Capture the cell that displays the provided text and extract its (x, y) central coordinate. 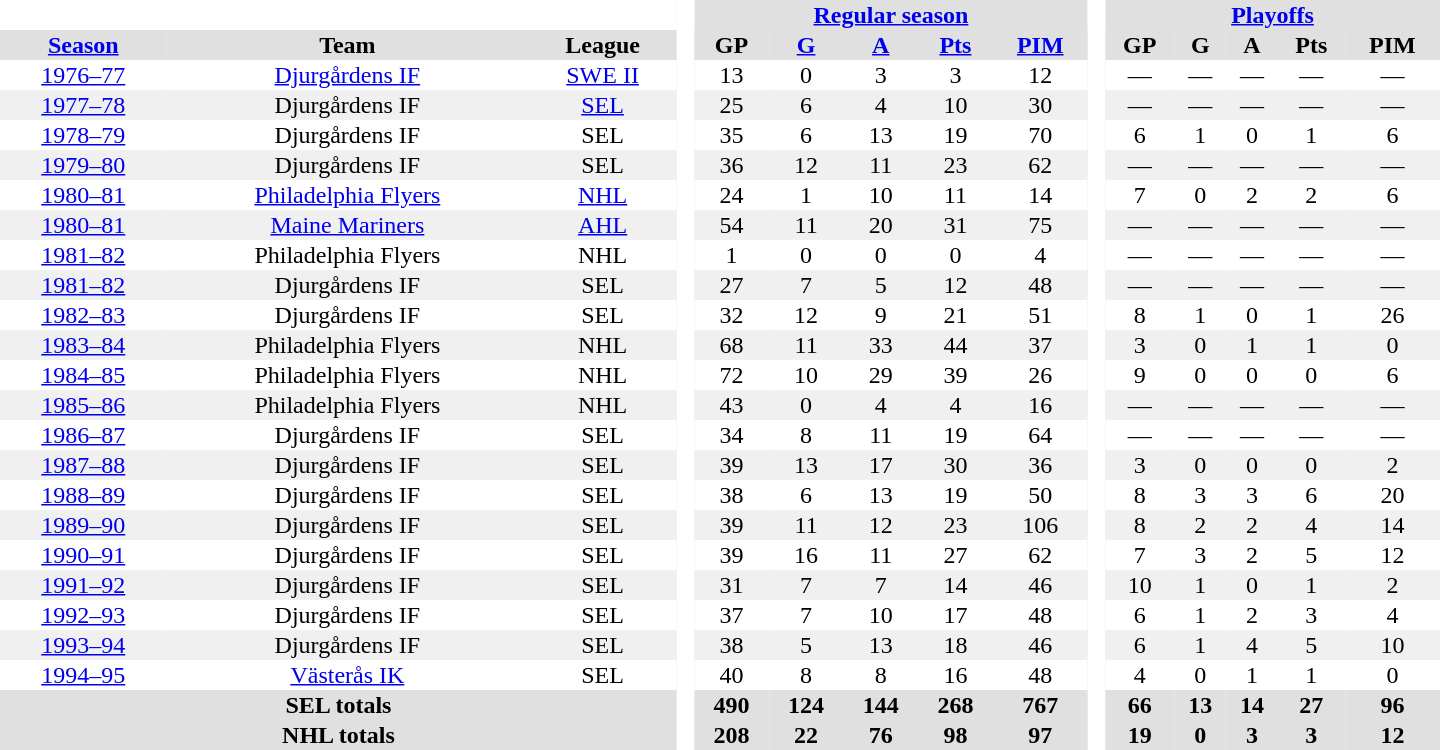
54 (732, 225)
18 (956, 645)
208 (732, 735)
97 (1040, 735)
1978–79 (84, 135)
1983–84 (84, 345)
1985–86 (84, 405)
64 (1040, 435)
1990–91 (84, 555)
1993–94 (84, 645)
35 (732, 135)
25 (732, 105)
1986–87 (84, 435)
SEL totals (338, 705)
40 (732, 675)
75 (1040, 225)
1979–80 (84, 165)
Maine Mariners (348, 225)
68 (732, 345)
106 (1040, 525)
33 (880, 345)
70 (1040, 135)
34 (732, 435)
66 (1140, 705)
Regular season (891, 15)
24 (732, 195)
76 (880, 735)
1991–92 (84, 585)
1989–90 (84, 525)
21 (956, 315)
Playoffs (1272, 15)
32 (732, 315)
22 (806, 735)
29 (880, 375)
490 (732, 705)
1984–85 (84, 375)
767 (1040, 705)
Team (348, 45)
League (602, 45)
1977–78 (84, 105)
1988–89 (84, 495)
96 (1392, 705)
NHL totals (338, 735)
1992–93 (84, 615)
51 (1040, 315)
43 (732, 405)
72 (732, 375)
50 (1040, 495)
Västerås IK (348, 675)
SWE II (602, 75)
124 (806, 705)
AHL (602, 225)
44 (956, 345)
1982–83 (84, 315)
98 (956, 735)
144 (880, 705)
1987–88 (84, 465)
1994–95 (84, 675)
1976–77 (84, 75)
268 (956, 705)
Season (84, 45)
